For the text-containing cell, return its midpoint in (x, y) coordinate format. 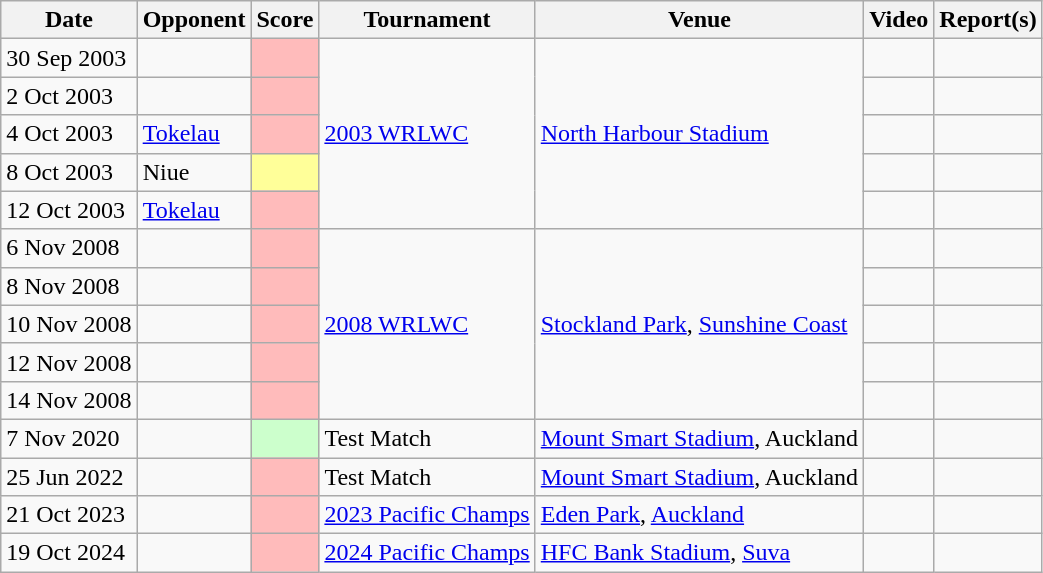
2023 Pacific Champs (427, 515)
2024 Pacific Champs (427, 553)
10 Nov 2008 (69, 324)
Venue (699, 20)
8 Nov 2008 (69, 286)
Opponent (194, 20)
21 Oct 2023 (69, 515)
8 Oct 2003 (69, 172)
12 Nov 2008 (69, 362)
Stockland Park, Sunshine Coast (699, 324)
7 Nov 2020 (69, 438)
2003 WRLWC (427, 134)
Tournament (427, 20)
6 Nov 2008 (69, 248)
Date (69, 20)
25 Jun 2022 (69, 477)
North Harbour Stadium (699, 134)
HFC Bank Stadium, Suva (699, 553)
30 Sep 2003 (69, 58)
14 Nov 2008 (69, 400)
Score (285, 20)
12 Oct 2003 (69, 210)
Report(s) (988, 20)
Niue (194, 172)
Video (899, 20)
19 Oct 2024 (69, 553)
2008 WRLWC (427, 324)
2 Oct 2003 (69, 96)
4 Oct 2003 (69, 134)
Eden Park, Auckland (699, 515)
